Identify which cell holds the provided text, then report its [X, Y] central coordinate. 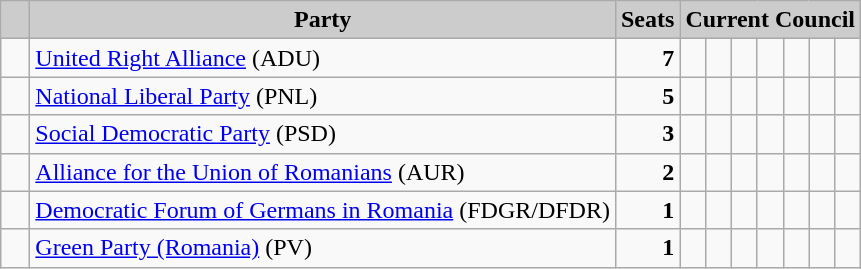
United Right Alliance (ADU) [323, 58]
Current Council [770, 20]
5 [647, 96]
Democratic Forum of Germans in Romania (FDGR/DFDR) [323, 210]
Social Democratic Party (PSD) [323, 134]
3 [647, 134]
Green Party (Romania) (PV) [323, 248]
Alliance for the Union of Romanians (AUR) [323, 172]
7 [647, 58]
Seats [647, 20]
National Liberal Party (PNL) [323, 96]
2 [647, 172]
Party [323, 20]
